Capture the cell that displays the provided text and extract its (X, Y) central coordinate. 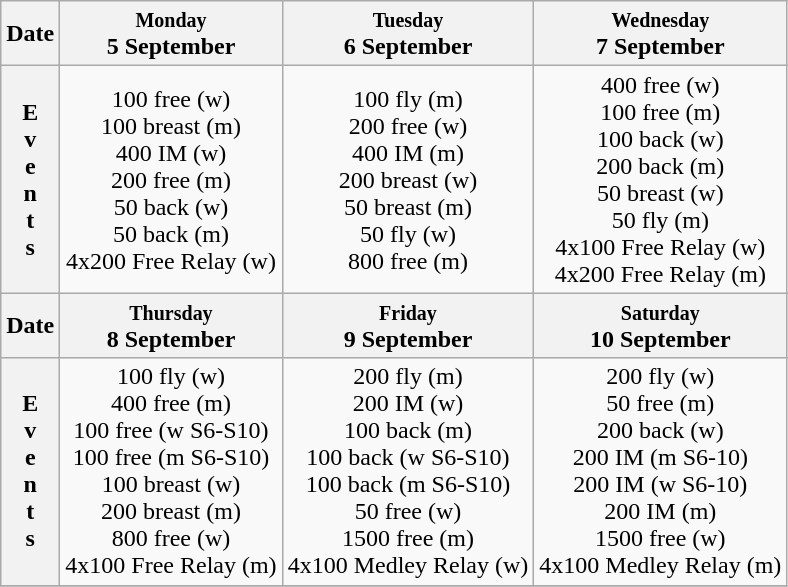
Saturday 10 September (660, 326)
Thursday 8 September (171, 326)
Tuesday 6 September (408, 34)
100 fly (m) 200 free (w) 400 IM (m) 200 breast (w) 50 breast (m) 50 fly (w) 800 free (m) (408, 180)
100 free (w) 100 breast (m) 400 IM (w) 200 free (m) 50 back (w) 50 back (m) 4x200 Free Relay (w) (171, 180)
Wednesday 7 September (660, 34)
100 fly (w) 400 free (m) 100 free (w S6-S10) 100 free (m S6-S10) 100 breast (w) 200 breast (m) 800 free (w) 4x100 Free Relay (m) (171, 472)
400 free (w) 100 free (m) 100 back (w) 200 back (m) 50 breast (w) 50 fly (m) 4x100 Free Relay (w) 4x200 Free Relay (m) (660, 180)
Monday 5 September (171, 34)
200 fly (w) 50 free (m) 200 back (w) 200 IM (m S6-10) 200 IM (w S6-10) 200 IM (m) 1500 free (w) 4x100 Medley Relay (m) (660, 472)
200 fly (m) 200 IM (w) 100 back (m) 100 back (w S6-S10) 100 back (m S6-S10) 50 free (w) 1500 free (m) 4x100 Medley Relay (w) (408, 472)
Friday 9 September (408, 326)
